Scan for the cell matching the given text and deliver its (X, Y) coordinate at center. 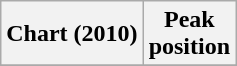
Peakposition (189, 34)
Chart (2010) (72, 34)
